Pinpoint the cell where the given text exists, returning its [X, Y] midpoint coordinate. 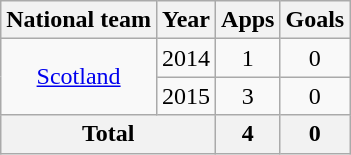
Year [186, 20]
Scotland [79, 77]
2015 [186, 96]
Apps [248, 20]
4 [248, 134]
2014 [186, 58]
3 [248, 96]
Total [108, 134]
National team [79, 20]
1 [248, 58]
Goals [315, 20]
